Output the [x, y] coordinate of the center of the cell containing the given text.  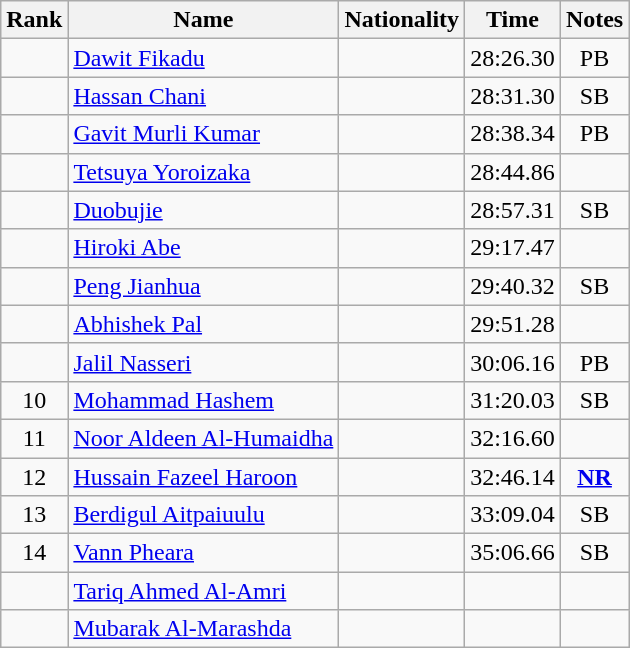
29:40.32 [513, 286]
10 [34, 400]
33:09.04 [513, 515]
35:06.66 [513, 553]
31:20.03 [513, 400]
12 [34, 477]
Mohammad Hashem [204, 400]
Jalil Nasseri [204, 362]
Gavit Murli Kumar [204, 134]
28:57.31 [513, 210]
Rank [34, 20]
Notes [594, 20]
Mubarak Al-Marashda [204, 629]
Hussain Fazeel Haroon [204, 477]
32:46.14 [513, 477]
Tetsuya Yoroizaka [204, 172]
Vann Pheara [204, 553]
Noor Aldeen Al-Humaidha [204, 438]
32:16.60 [513, 438]
13 [34, 515]
Tariq Ahmed Al-Amri [204, 591]
Dawit Fikadu [204, 58]
NR [594, 477]
Name [204, 20]
Peng Jianhua [204, 286]
29:17.47 [513, 248]
28:38.34 [513, 134]
28:26.30 [513, 58]
Berdigul Aitpaiuulu [204, 515]
Nationality [402, 20]
Hassan Chani [204, 96]
29:51.28 [513, 324]
Time [513, 20]
28:44.86 [513, 172]
Hiroki Abe [204, 248]
30:06.16 [513, 362]
14 [34, 553]
11 [34, 438]
Duobujie [204, 210]
Abhishek Pal [204, 324]
28:31.30 [513, 96]
